Determine the [X, Y] coordinate at the center of the cell enclosing the given text.  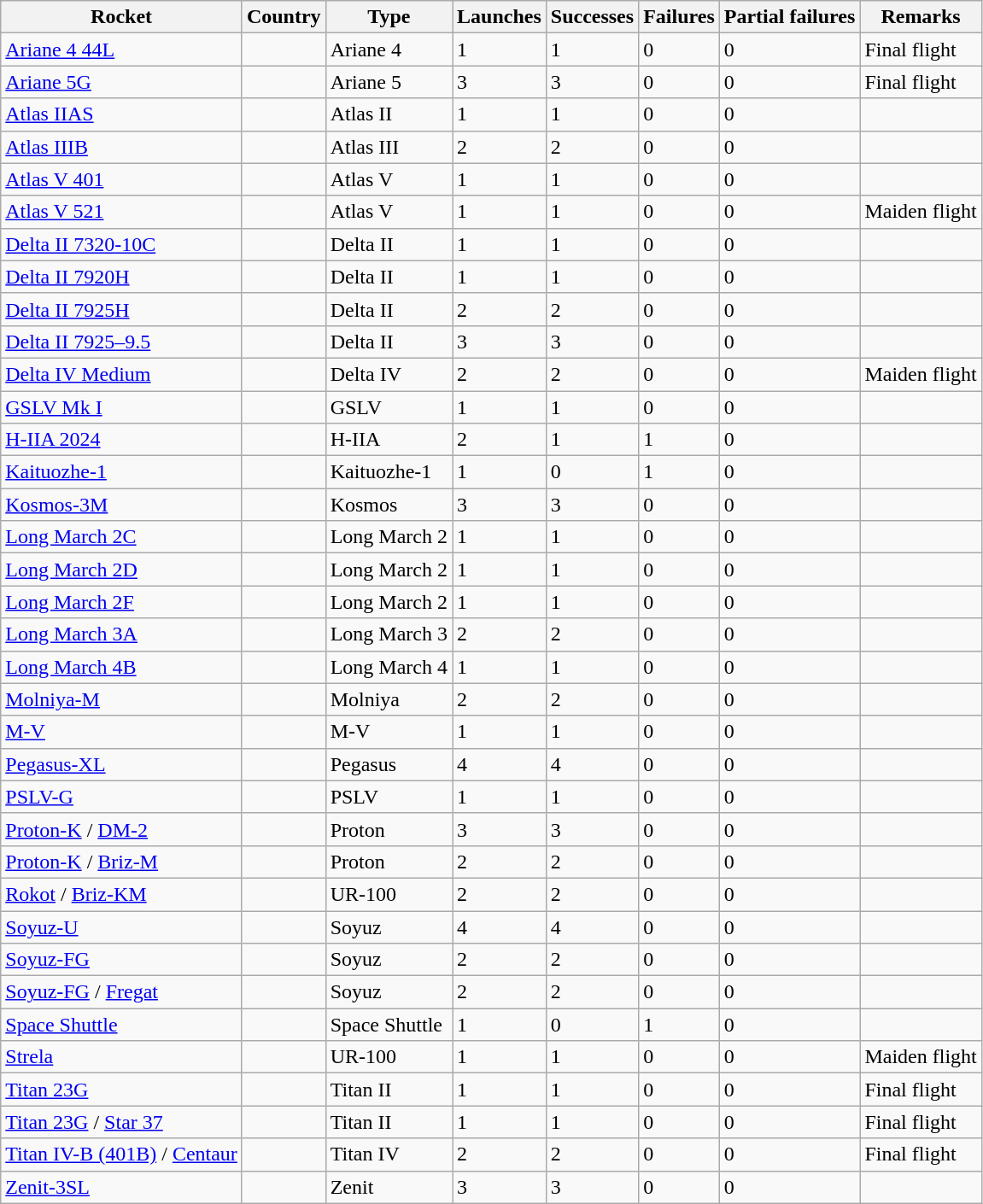
Atlas V 521 [121, 212]
Pegasus-XL [121, 764]
Remarks [921, 17]
Partial failures [789, 17]
PSLV-G [121, 797]
Atlas III [389, 147]
Ariane 5 [389, 82]
Rocket [121, 17]
Kosmos [389, 505]
Soyuz-U [121, 926]
Long March 3 [389, 634]
Titan IV [389, 1154]
Failures [680, 17]
Pegasus [389, 764]
Atlas IIAS [121, 114]
Zenit [389, 1187]
Delta IV [389, 374]
H-IIA [389, 440]
Titan IV-B (401B) / Centaur [121, 1154]
Proton-K / Briz-M [121, 862]
Molniya [389, 699]
Delta II 7925H [121, 309]
Atlas IIIB [121, 147]
Ariane 4 44L [121, 50]
Delta II 7925–9.5 [121, 342]
Delta II 7920H [121, 277]
Zenit-3SL [121, 1187]
Delta IV Medium [121, 374]
Soyuz-FG [121, 960]
Kosmos-3M [121, 505]
Long March 4 [389, 667]
H-IIA 2024 [121, 440]
Strela [121, 1057]
Titan 23G [121, 1090]
Type [389, 17]
Soyuz-FG / Fregat [121, 992]
GSLV Mk I [121, 407]
Long March 2F [121, 602]
Rokot / Briz-KM [121, 894]
Successes [592, 17]
Molniya-M [121, 699]
Long March 4B [121, 667]
Country [284, 17]
Ariane 5G [121, 82]
PSLV [389, 797]
Long March 2C [121, 537]
Proton-K / DM-2 [121, 829]
Ariane 4 [389, 50]
GSLV [389, 407]
Launches [500, 17]
Atlas V 401 [121, 179]
Long March 3A [121, 634]
Atlas II [389, 114]
Delta II 7320-10C [121, 244]
Titan 23G / Star 37 [121, 1122]
Long March 2D [121, 570]
